Pinpoint the cell where the given text exists, returning its [X, Y] midpoint coordinate. 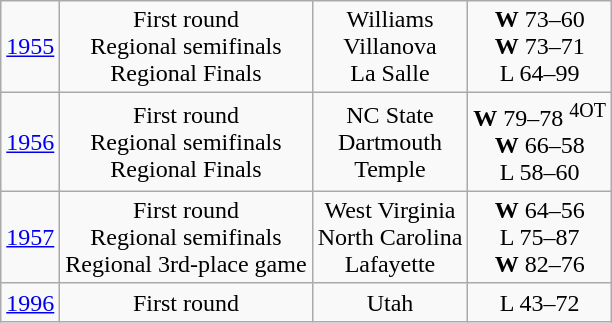
L 43–72 [540, 302]
1957 [30, 237]
WilliamsVillanovaLa Salle [390, 47]
West VirginiaNorth CarolinaLafayette [390, 237]
1956 [30, 142]
NC StateDartmouthTemple [390, 142]
Utah [390, 302]
W 64–56L 75–87W 82–76 [540, 237]
First round [186, 302]
W 79–78 4OTW 66–58L 58–60 [540, 142]
First roundRegional semifinalsRegional 3rd-place game [186, 237]
1996 [30, 302]
1955 [30, 47]
W 73–60W 73–71L 64–99 [540, 47]
